Extract the [x, y] coordinate from the center of the cell holding the provided text.  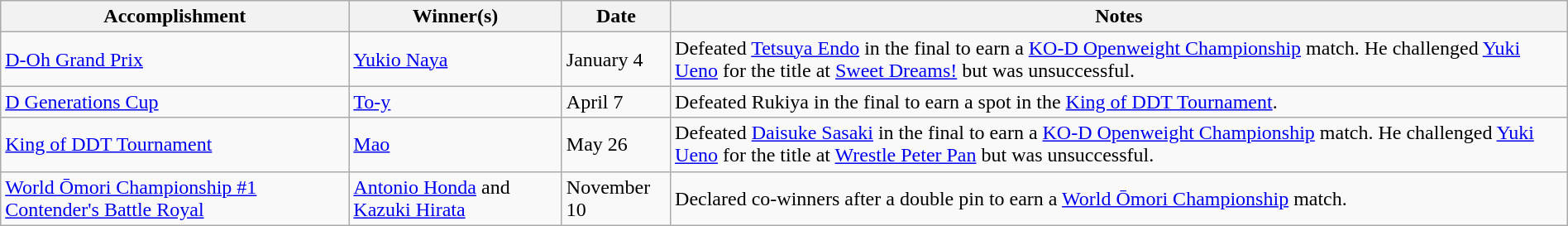
Antonio Honda and Kazuki Hirata [455, 199]
World Ōmori Championship #1 Contender's Battle Royal [175, 199]
May 26 [615, 144]
Accomplishment [175, 17]
Winner(s) [455, 17]
November 10 [615, 199]
April 7 [615, 102]
Notes [1120, 17]
Date [615, 17]
To-y [455, 102]
January 4 [615, 60]
Declared co-winners after a double pin to earn a World Ōmori Championship match. [1120, 199]
D Generations Cup [175, 102]
Mao [455, 144]
Defeated Rukiya in the final to earn a spot in the King of DDT Tournament. [1120, 102]
D-Oh Grand Prix [175, 60]
Yukio Naya [455, 60]
King of DDT Tournament [175, 144]
